Return the [X, Y] coordinate for the center point of the cell that contains the specified text.  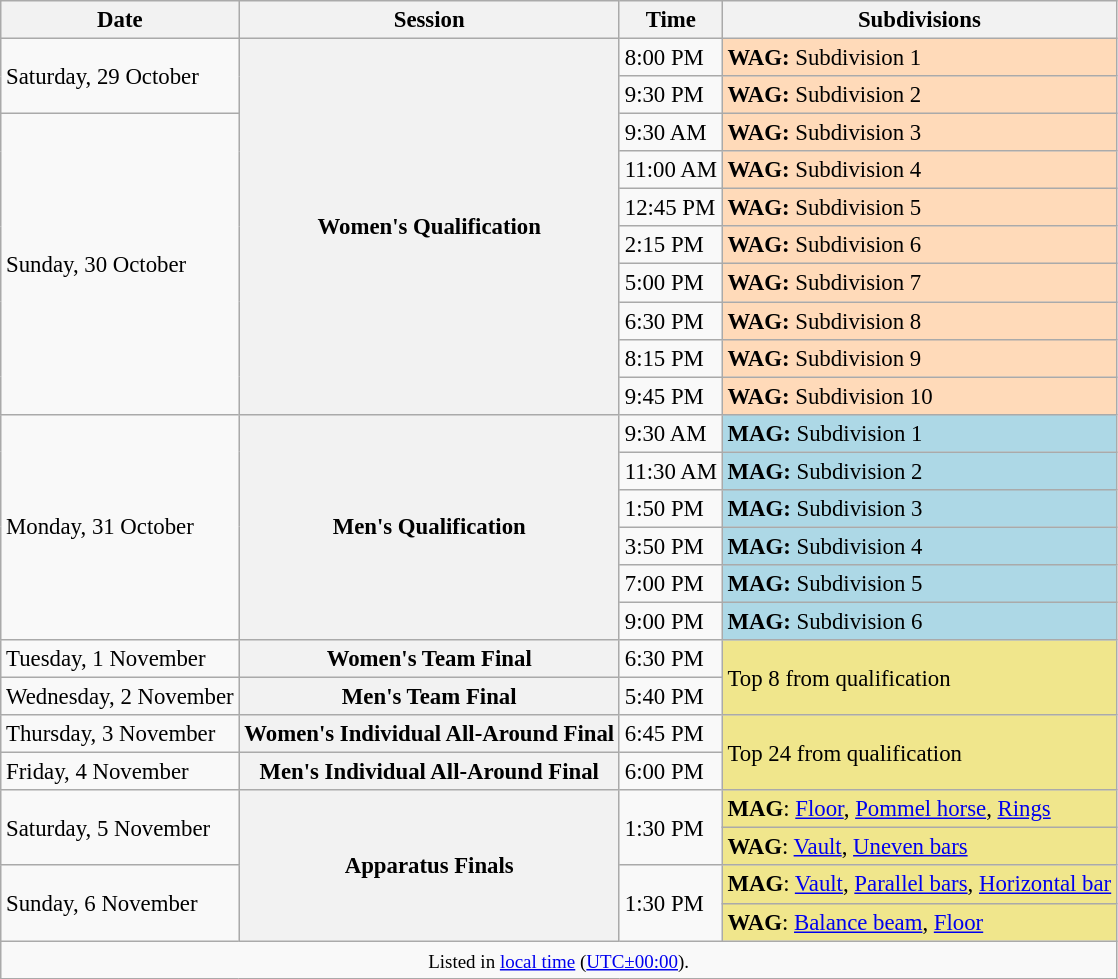
Sunday, 30 October [120, 264]
WAG: Subdivision 1 [919, 58]
7:00 PM [670, 584]
Time [670, 20]
2:15 PM [670, 245]
WAG: Subdivision 5 [919, 208]
Women's Individual All-Around Final [430, 734]
Top 24 from qualification [919, 752]
5:00 PM [670, 283]
12:45 PM [670, 208]
MAG: Subdivision 2 [919, 471]
WAG: Subdivision 3 [919, 133]
Saturday, 5 November [120, 828]
Saturday, 29 October [120, 76]
MAG: Floor, Pommel horse, Rings [919, 809]
6:00 PM [670, 772]
MAG: Subdivision 1 [919, 433]
Women's Team Final [430, 659]
11:30 AM [670, 471]
5:40 PM [670, 697]
Friday, 4 November [120, 772]
9:30 PM [670, 95]
Wednesday, 2 November [120, 697]
WAG: Subdivision 8 [919, 321]
1:50 PM [670, 509]
Men's Team Final [430, 697]
Session [430, 20]
Sunday, 6 November [120, 904]
MAG: Subdivision 5 [919, 584]
Women's Qualification [430, 227]
Men's Individual All-Around Final [430, 772]
Listed in local time (UTC±00:00). [559, 960]
Tuesday, 1 November [120, 659]
6:45 PM [670, 734]
WAG: Subdivision 4 [919, 170]
11:00 AM [670, 170]
8:15 PM [670, 358]
MAG: Subdivision 4 [919, 546]
8:00 PM [670, 58]
Date [120, 20]
MAG: Vault, Parallel bars, Horizontal bar [919, 885]
3:50 PM [670, 546]
Subdivisions [919, 20]
WAG: Balance beam, Floor [919, 922]
WAG: Vault, Uneven bars [919, 847]
MAG: Subdivision 3 [919, 509]
Men's Qualification [430, 527]
Top 8 from qualification [919, 678]
WAG: Subdivision 7 [919, 283]
WAG: Subdivision 10 [919, 396]
WAG: Subdivision 6 [919, 245]
WAG: Subdivision 9 [919, 358]
9:00 PM [670, 621]
Thursday, 3 November [120, 734]
Apparatus Finals [430, 865]
WAG: Subdivision 2 [919, 95]
9:45 PM [670, 396]
Monday, 31 October [120, 527]
MAG: Subdivision 6 [919, 621]
